Extract the (X, Y) coordinate from the center of the cell holding the provided text.  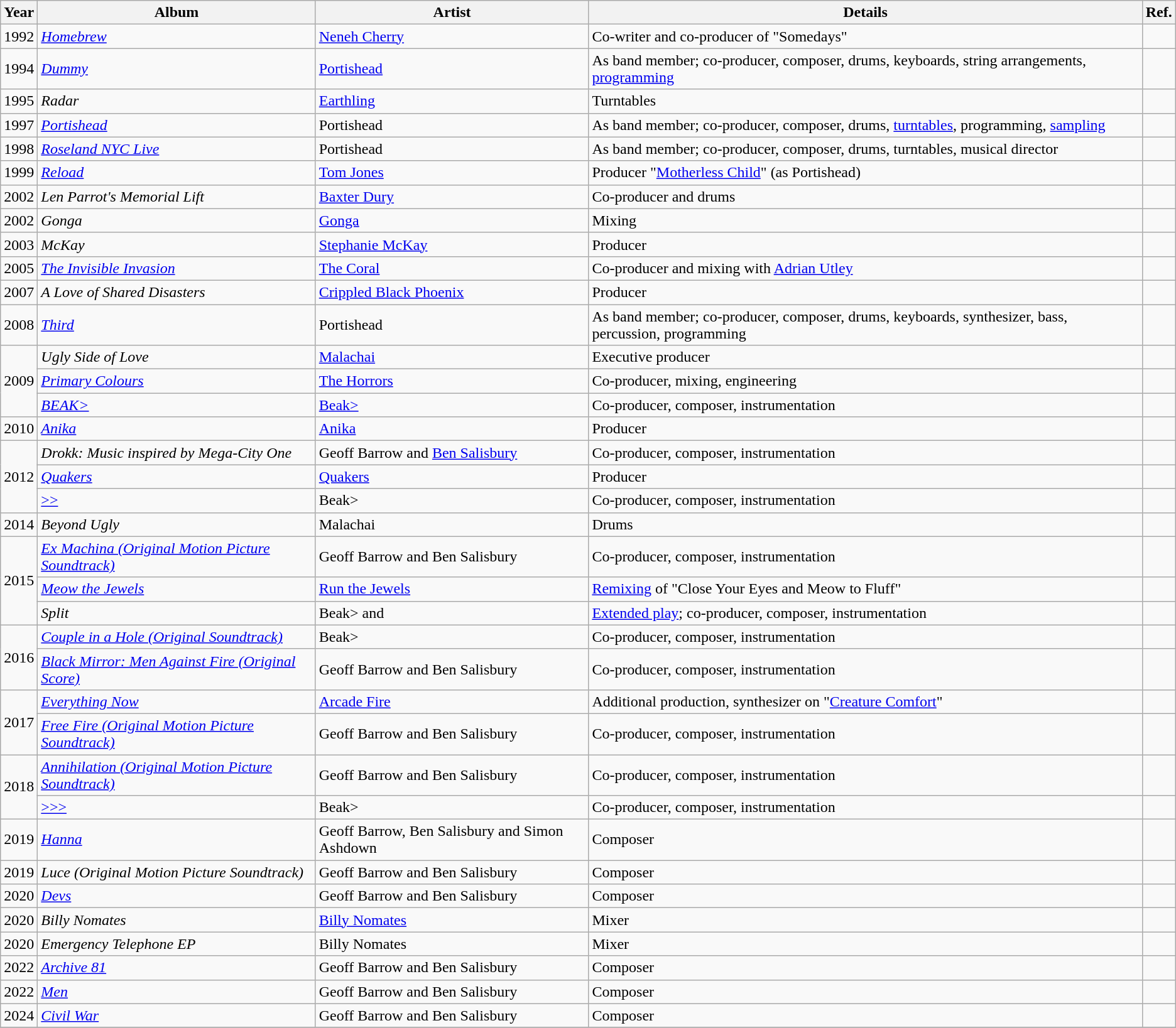
Tom Jones (452, 173)
Ref. (1158, 13)
1994 (19, 69)
Men (177, 992)
Co-producer, mixing, engineering (866, 381)
2003 (19, 244)
2014 (19, 524)
2007 (19, 292)
The Horrors (452, 381)
Radar (177, 101)
2010 (19, 429)
Len Parrot's Memorial Lift (177, 197)
Run the Jewels (452, 589)
2005 (19, 268)
2009 (19, 381)
Free Fire (Original Motion Picture Soundtrack) (177, 733)
>>> (177, 808)
Beak> and (452, 613)
As band member; co-producer, composer, drums, turntables, programming, sampling (866, 125)
Roseland NYC Live (177, 149)
Arcade Fire (452, 701)
Stephanie McKay (452, 244)
2016 (19, 657)
Co-producer and mixing with Adrian Utley (866, 268)
Dummy (177, 69)
Mixing (866, 220)
Everything Now (177, 701)
The Invisible Invasion (177, 268)
As band member; co-producer, composer, drums, turntables, musical director (866, 149)
1992 (19, 36)
Devs (177, 896)
1995 (19, 101)
Third (177, 324)
The Coral (452, 268)
2017 (19, 722)
Black Mirror: Men Against Fire (Original Score) (177, 669)
2008 (19, 324)
2024 (19, 1015)
Archive 81 (177, 968)
>> (177, 500)
As band member; co-producer, composer, drums, keyboards, string arrangements, programming (866, 69)
Ugly Side of Love (177, 357)
Album (177, 13)
2018 (19, 787)
Co-producer and drums (866, 197)
Earthling (452, 101)
1998 (19, 149)
Executive producer (866, 357)
Meow the Jewels (177, 589)
Co-writer and co-producer of "Somedays" (866, 36)
2015 (19, 580)
Drums (866, 524)
Year (19, 13)
A Love of Shared Disasters (177, 292)
Luce (Original Motion Picture Soundtrack) (177, 872)
1999 (19, 173)
Split (177, 613)
Homebrew (177, 36)
1997 (19, 125)
Turntables (866, 101)
Additional production, synthesizer on "Creature Comfort" (866, 701)
Details (866, 13)
As band member; co-producer, composer, drums, keyboards, synthesizer, bass, percussion, programming (866, 324)
Artist (452, 13)
Civil War (177, 1015)
Crippled Black Phoenix (452, 292)
Emergency Telephone EP (177, 944)
Beyond Ugly (177, 524)
Reload (177, 173)
Hanna (177, 840)
Baxter Dury (452, 197)
Geoff Barrow, Ben Salisbury and Simon Ashdown (452, 840)
Remixing of "Close Your Eyes and Meow to Fluff" (866, 589)
Neneh Cherry (452, 36)
BEAK> (177, 405)
Ex Machina (Original Motion Picture Soundtrack) (177, 556)
Couple in a Hole (Original Soundtrack) (177, 637)
Producer "Motherless Child" (as Portishead) (866, 173)
Primary Colours (177, 381)
McKay (177, 244)
Drokk: Music inspired by Mega-City One (177, 453)
2012 (19, 477)
Extended play; co-producer, composer, instrumentation (866, 613)
Annihilation (Original Motion Picture Soundtrack) (177, 775)
